Return the [X, Y] coordinate for the center point of the cell that contains the specified text.  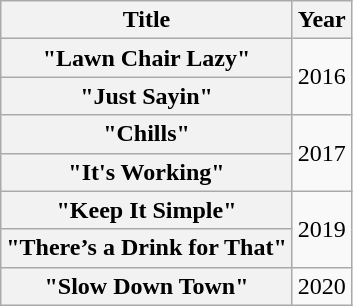
"It's Working" [147, 172]
2017 [322, 153]
Year [322, 20]
"Just Sayin" [147, 96]
"Chills" [147, 134]
"There’s a Drink for That" [147, 248]
"Lawn Chair Lazy" [147, 58]
"Slow Down Town" [147, 286]
2020 [322, 286]
2019 [322, 229]
2016 [322, 77]
Title [147, 20]
"Keep It Simple" [147, 210]
